Provide the (x, y) coordinate of the cell's center where the given text is located.  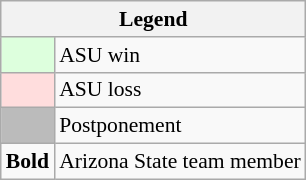
Bold (28, 162)
Postponement (180, 126)
Arizona State team member (180, 162)
ASU loss (180, 90)
ASU win (180, 55)
Legend (154, 19)
